Search for the cell housing the specified text and yield its [X, Y] center coordinate. 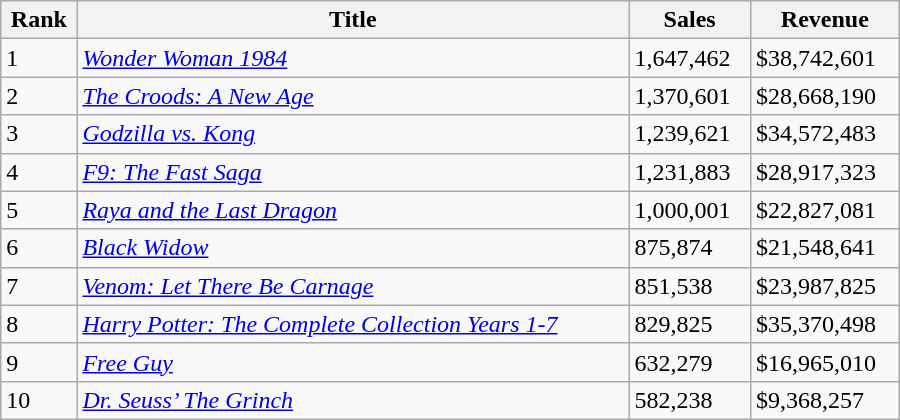
$28,917,323 [824, 172]
582,238 [690, 400]
851,538 [690, 286]
Revenue [824, 20]
$16,965,010 [824, 362]
1 [39, 58]
6 [39, 248]
Sales [690, 20]
Black Widow [353, 248]
$9,368,257 [824, 400]
Wonder Woman 1984 [353, 58]
$28,668,190 [824, 96]
Dr. Seuss’ The Grinch [353, 400]
Title [353, 20]
875,874 [690, 248]
$35,370,498 [824, 324]
1,000,001 [690, 210]
8 [39, 324]
$38,742,601 [824, 58]
Venom: Let There Be Carnage [353, 286]
Free Guy [353, 362]
632,279 [690, 362]
3 [39, 134]
F9: The Fast Saga [353, 172]
1,647,462 [690, 58]
$34,572,483 [824, 134]
Harry Potter: The Complete Collection Years 1-7 [353, 324]
10 [39, 400]
Rank [39, 20]
$23,987,825 [824, 286]
Raya and the Last Dragon [353, 210]
The Croods: A New Age [353, 96]
1,231,883 [690, 172]
2 [39, 96]
829,825 [690, 324]
4 [39, 172]
1,239,621 [690, 134]
5 [39, 210]
Godzilla vs. Kong [353, 134]
1,370,601 [690, 96]
7 [39, 286]
$21,548,641 [824, 248]
$22,827,081 [824, 210]
9 [39, 362]
